For the text-containing cell, return its midpoint in [X, Y] coordinate format. 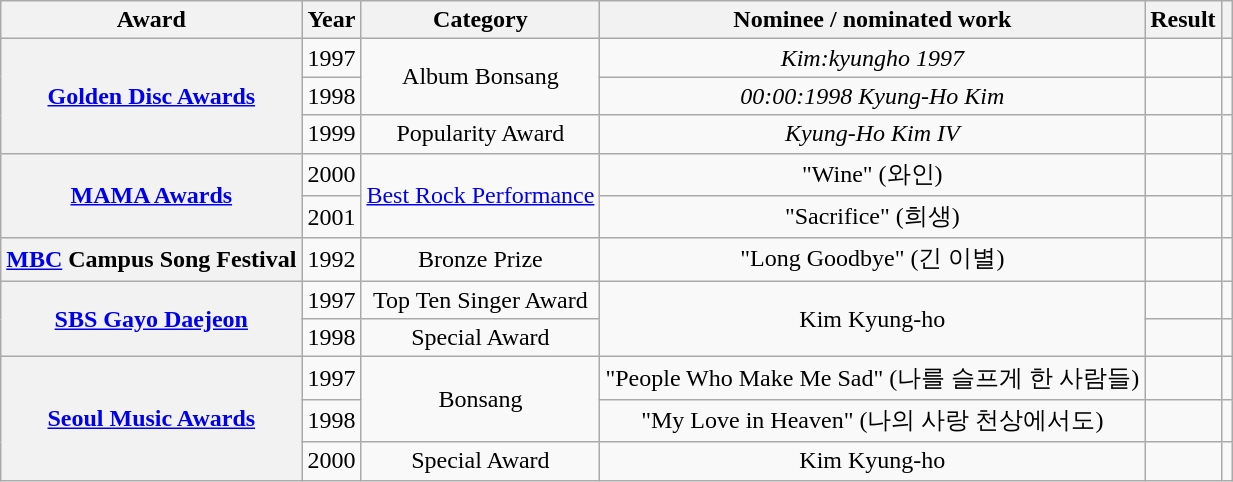
SBS Gayo Daejeon [152, 319]
Popularity Award [480, 134]
Top Ten Singer Award [480, 300]
"Sacrifice" (희생) [872, 218]
1999 [332, 134]
Result [1183, 20]
1992 [332, 260]
Album Bonsang [480, 77]
Kim:kyungho 1997 [872, 58]
Nominee / nominated work [872, 20]
Kyung-Ho Kim IV [872, 134]
"People Who Make Me Sad" (나를 슬프게 한 사람들) [872, 378]
MBC Campus Song Festival [152, 260]
Award [152, 20]
2001 [332, 218]
00:00:1998 Kyung-Ho Kim [872, 96]
Seoul Music Awards [152, 418]
Golden Disc Awards [152, 96]
Bronze Prize [480, 260]
Bonsang [480, 400]
"Wine" (와인) [872, 174]
"Long Goodbye" (긴 이별) [872, 260]
Category [480, 20]
Year [332, 20]
Best Rock Performance [480, 196]
"My Love in Heaven" (나의 사랑 천상에서도) [872, 420]
MAMA Awards [152, 196]
